Scan for the cell matching the given text and deliver its [x, y] coordinate at center. 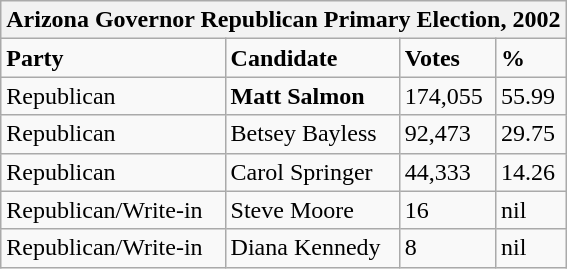
55.99 [531, 96]
16 [447, 210]
Candidate [312, 58]
29.75 [531, 134]
92,473 [447, 134]
Diana Kennedy [312, 248]
Carol Springer [312, 172]
% [531, 58]
Arizona Governor Republican Primary Election, 2002 [284, 20]
Steve Moore [312, 210]
8 [447, 248]
Party [113, 58]
Betsey Bayless [312, 134]
174,055 [447, 96]
Matt Salmon [312, 96]
Votes [447, 58]
14.26 [531, 172]
44,333 [447, 172]
